Extract the (x, y) coordinate from the center of the cell holding the provided text.  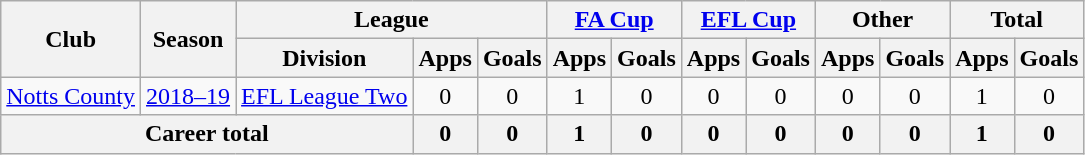
EFL League Two (324, 96)
Total (1017, 20)
League (392, 20)
Notts County (71, 96)
Other (882, 20)
Club (71, 39)
FA Cup (614, 20)
EFL Cup (748, 20)
Season (188, 39)
2018–19 (188, 96)
Division (324, 58)
Career total (207, 134)
